Capture the cell that displays the provided text and extract its (x, y) central coordinate. 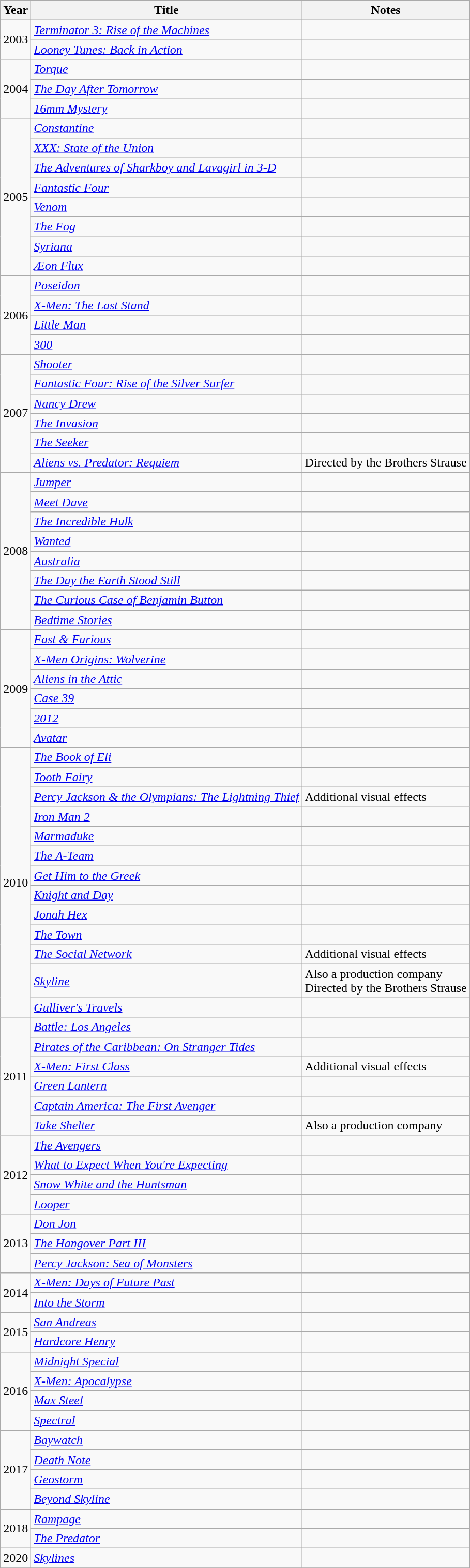
Midnight Special (166, 1361)
The Invasion (166, 423)
Rampage (166, 1518)
2009 (16, 689)
Notes (386, 10)
2018 (16, 1528)
Year (16, 10)
Jumper (166, 482)
XXX: State of the Union (166, 148)
The Town (166, 935)
16mm Mystery (166, 108)
Iron Man 2 (166, 816)
Australia (166, 561)
2016 (16, 1391)
2006 (16, 315)
Shooter (166, 364)
The Fog (166, 226)
X-Men: Apocalypse (166, 1381)
Max Steel (166, 1401)
Knight and Day (166, 895)
2007 (16, 413)
Snow White and the Huntsman (166, 1184)
2011 (16, 1076)
Pirates of the Caribbean: On Stranger Tides (166, 1047)
Aliens vs. Predator: Requiem (166, 462)
The Incredible Hulk (166, 521)
2005 (16, 197)
Aliens in the Attic (166, 679)
Percy Jackson & the Olympians: The Lightning Thief (166, 797)
Skyline (166, 981)
Tooth Fairy (166, 777)
Beyond Skyline (166, 1499)
2017 (16, 1469)
The Hangover Part III (166, 1244)
Looney Tunes: Back in Action (166, 50)
San Andreas (166, 1322)
2004 (16, 89)
Spectral (166, 1420)
Take Shelter (166, 1125)
Æon Flux (166, 266)
The Curious Case of Benjamin Button (166, 600)
Syriana (166, 246)
Little Man (166, 325)
Also a production company (386, 1125)
Captain America: The First Avenger (166, 1106)
Death Note (166, 1460)
Fast & Furious (166, 640)
Also a production companyDirected by the Brothers Strause (386, 981)
Constantine (166, 128)
2015 (16, 1332)
2010 (16, 882)
Nancy Drew (166, 403)
300 (166, 345)
Wanted (166, 541)
Venom (166, 207)
What to Expect When You're Expecting (166, 1165)
The Day the Earth Stood Still (166, 581)
2014 (16, 1293)
Terminator 3: Rise of the Machines (166, 30)
The Seeker (166, 443)
Case 39 (166, 698)
Get Him to the Greek (166, 876)
The Social Network (166, 954)
Gulliver's Travels (166, 1007)
Looper (166, 1204)
Avatar (166, 738)
Percy Jackson: Sea of Monsters (166, 1263)
Baywatch (166, 1440)
Directed by the Brothers Strause (386, 462)
X-Men: First Class (166, 1066)
Title (166, 10)
Fantastic Four: Rise of the Silver Surfer (166, 384)
Jonah Hex (166, 915)
Battle: Los Angeles (166, 1027)
Bedtime Stories (166, 620)
The A-Team (166, 856)
2013 (16, 1244)
X-Men: Days of Future Past (166, 1283)
Into the Storm (166, 1302)
Skylines (166, 1558)
X-Men Origins: Wolverine (166, 659)
Marmaduke (166, 836)
2008 (16, 551)
Don Jon (166, 1224)
Green Lantern (166, 1086)
The Avengers (166, 1145)
The Day After Tomorrow (166, 89)
Poseidon (166, 286)
The Adventures of Sharkboy and Lavagirl in 3-D (166, 167)
The Book of Eli (166, 757)
2003 (16, 40)
X-Men: The Last Stand (166, 305)
Geostorm (166, 1479)
Fantastic Four (166, 187)
2020 (16, 1558)
Torque (166, 69)
Hardcore Henry (166, 1342)
The Predator (166, 1539)
Meet Dave (166, 502)
